Provide the (X, Y) coordinate of the cell's center where the given text is located.  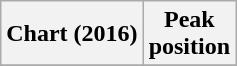
Chart (2016) (72, 34)
Peak position (189, 34)
